Output the (x, y) coordinate of the center of the cell containing the given text.  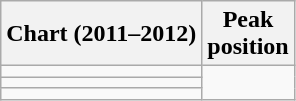
Chart (2011–2012) (102, 34)
Peakposition (248, 34)
